Determine the (x, y) coordinate at the center of the cell enclosing the given text.  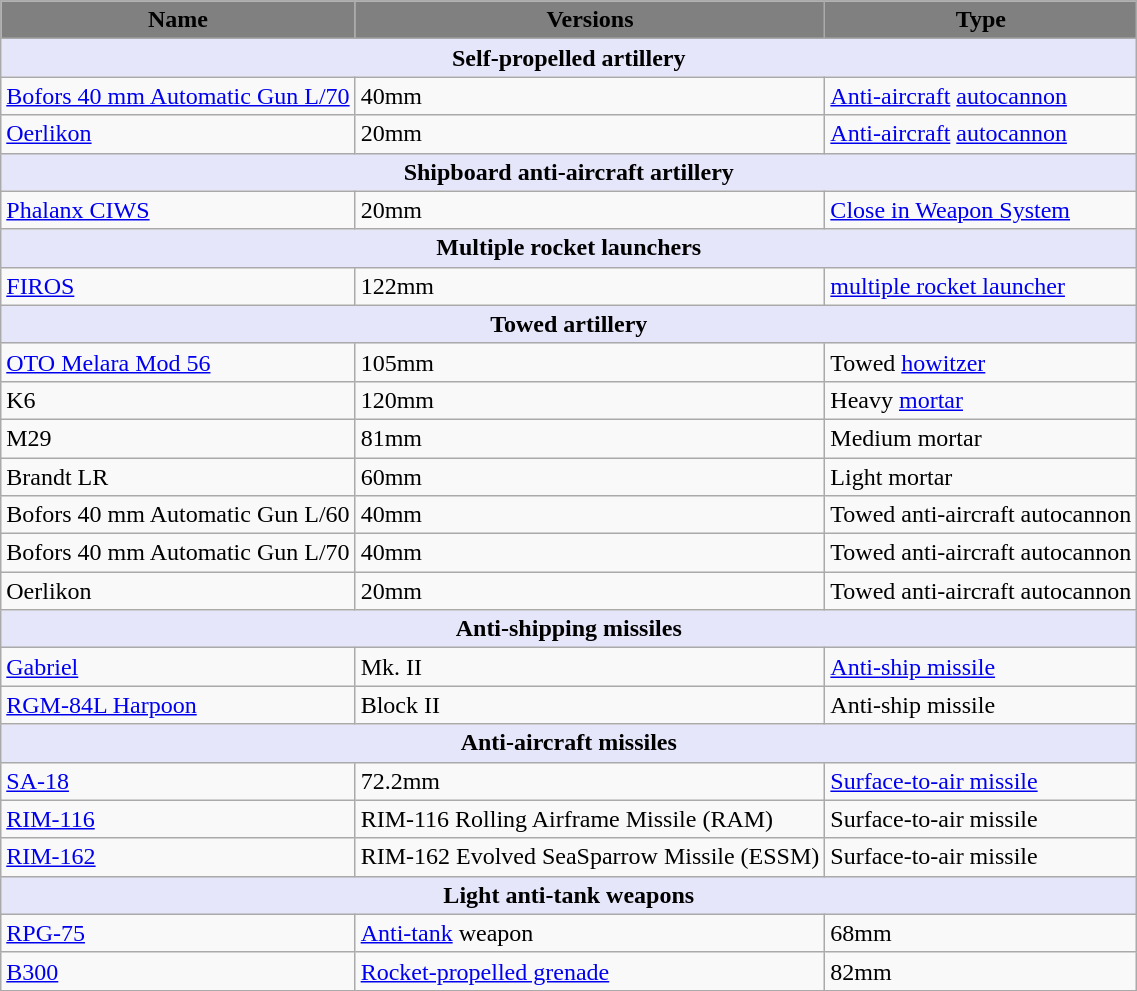
B300 (178, 971)
82mm (981, 971)
M29 (178, 438)
SA-18 (178, 781)
Light mortar (981, 477)
81mm (590, 438)
Gabriel (178, 667)
Anti-shipping missiles (569, 629)
RIM-116 (178, 819)
K6 (178, 400)
Medium mortar (981, 438)
Block II (590, 705)
Heavy mortar (981, 400)
Mk. II (590, 667)
105mm (590, 362)
Anti-tank weapon (590, 933)
Rocket-propelled grenade (590, 971)
Type (981, 20)
RIM-116 Rolling Airframe Missile (RAM) (590, 819)
Phalanx CIWS (178, 210)
Towed howitzer (981, 362)
FIROS (178, 286)
Anti-aircraft missiles (569, 743)
Versions (590, 20)
72.2mm (590, 781)
Self-propelled artillery (569, 58)
Brandt LR (178, 477)
OTO Melara Mod 56 (178, 362)
Multiple rocket launchers (569, 248)
Bofors 40 mm Automatic Gun L/60 (178, 515)
Towed artillery (569, 324)
60mm (590, 477)
Light anti-tank weapons (569, 895)
Close in Weapon System (981, 210)
RPG-75 (178, 933)
Shipboard anti-aircraft artillery (569, 172)
122mm (590, 286)
120mm (590, 400)
Name (178, 20)
RIM-162 Evolved SeaSparrow Missile (ESSM) (590, 857)
multiple rocket launcher (981, 286)
RIM-162 (178, 857)
RGM-84L Harpoon (178, 705)
68mm (981, 933)
